Locate the cell with the specified text and output its (X, Y) center coordinate. 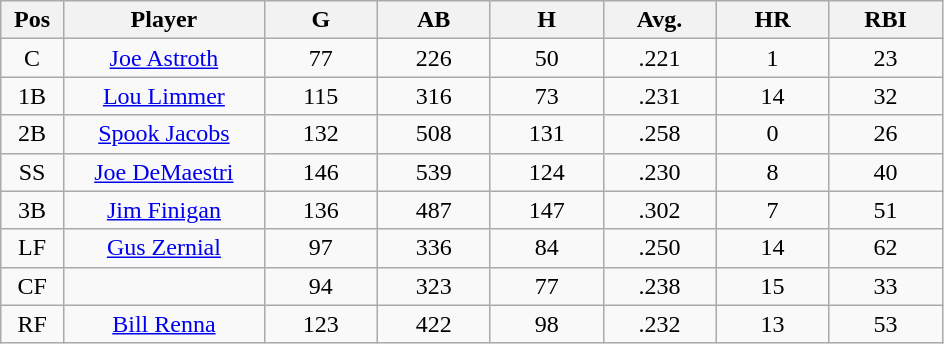
RBI (886, 20)
51 (886, 210)
.232 (660, 324)
1 (772, 58)
.231 (660, 96)
LF (32, 248)
73 (546, 96)
HR (772, 20)
Bill Renna (164, 324)
0 (772, 134)
115 (320, 96)
Gus Zernial (164, 248)
131 (546, 134)
53 (886, 324)
7 (772, 210)
539 (434, 172)
123 (320, 324)
3B (32, 210)
336 (434, 248)
Pos (32, 20)
Spook Jacobs (164, 134)
.221 (660, 58)
23 (886, 58)
RF (32, 324)
2B (32, 134)
1B (32, 96)
124 (546, 172)
CF (32, 286)
487 (434, 210)
50 (546, 58)
.230 (660, 172)
146 (320, 172)
Joe Astroth (164, 58)
40 (886, 172)
422 (434, 324)
15 (772, 286)
.250 (660, 248)
136 (320, 210)
32 (886, 96)
Jim Finigan (164, 210)
H (546, 20)
147 (546, 210)
508 (434, 134)
SS (32, 172)
26 (886, 134)
.302 (660, 210)
C (32, 58)
13 (772, 324)
132 (320, 134)
97 (320, 248)
84 (546, 248)
.258 (660, 134)
316 (434, 96)
Lou Limmer (164, 96)
Player (164, 20)
AB (434, 20)
Avg. (660, 20)
.238 (660, 286)
323 (434, 286)
226 (434, 58)
62 (886, 248)
33 (886, 286)
G (320, 20)
94 (320, 286)
8 (772, 172)
Joe DeMaestri (164, 172)
98 (546, 324)
